Find where the given text appears and provide that cell's center as [X, Y] coordinate. 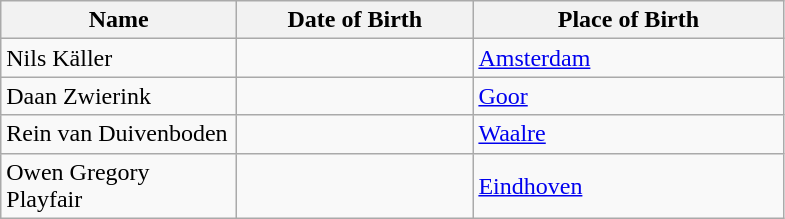
Date of Birth [355, 20]
Nils Käller [119, 58]
Name [119, 20]
Owen Gregory Playfair [119, 186]
Eindhoven [628, 186]
Daan Zwierink [119, 96]
Place of Birth [628, 20]
Rein van Duivenboden [119, 134]
Amsterdam [628, 58]
Waalre [628, 134]
Goor [628, 96]
